Locate the cell with the specified text and output its (X, Y) center coordinate. 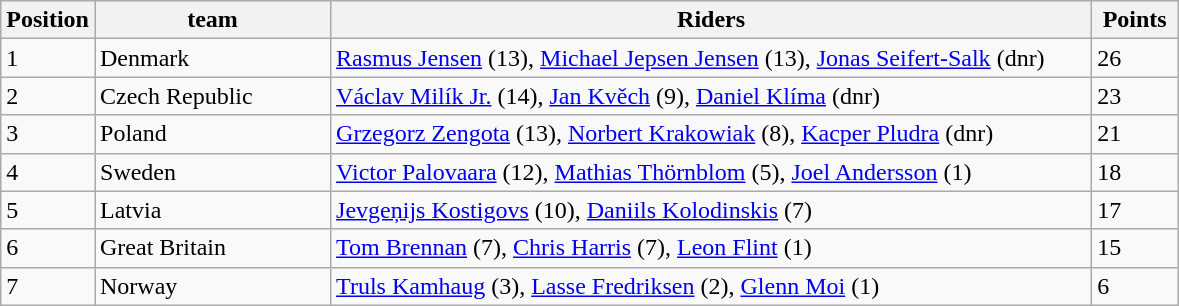
Jevgeņijs Kostigovs (10), Daniils Kolodinskis (7) (712, 210)
Points (1135, 20)
Czech Republic (212, 96)
26 (1135, 58)
Poland (212, 134)
1 (48, 58)
18 (1135, 172)
Tom Brennan (7), Chris Harris (7), Leon Flint (1) (712, 248)
Victor Palovaara (12), Mathias Thörnblom (5), Joel Andersson (1) (712, 172)
Position (48, 20)
Truls Kamhaug (3), Lasse Fredriksen (2), Glenn Moi (1) (712, 286)
Sweden (212, 172)
5 (48, 210)
17 (1135, 210)
team (212, 20)
4 (48, 172)
Riders (712, 20)
3 (48, 134)
Norway (212, 286)
23 (1135, 96)
Václav Milík Jr. (14), Jan Kvěch (9), Daniel Klíma (dnr) (712, 96)
15 (1135, 248)
7 (48, 286)
Great Britain (212, 248)
Grzegorz Zengota (13), Norbert Krakowiak (8), Kacper Pludra (dnr) (712, 134)
2 (48, 96)
21 (1135, 134)
Rasmus Jensen (13), Michael Jepsen Jensen (13), Jonas Seifert-Salk (dnr) (712, 58)
Denmark (212, 58)
Latvia (212, 210)
